Extract the (X, Y) coordinate from the center of the cell holding the provided text.  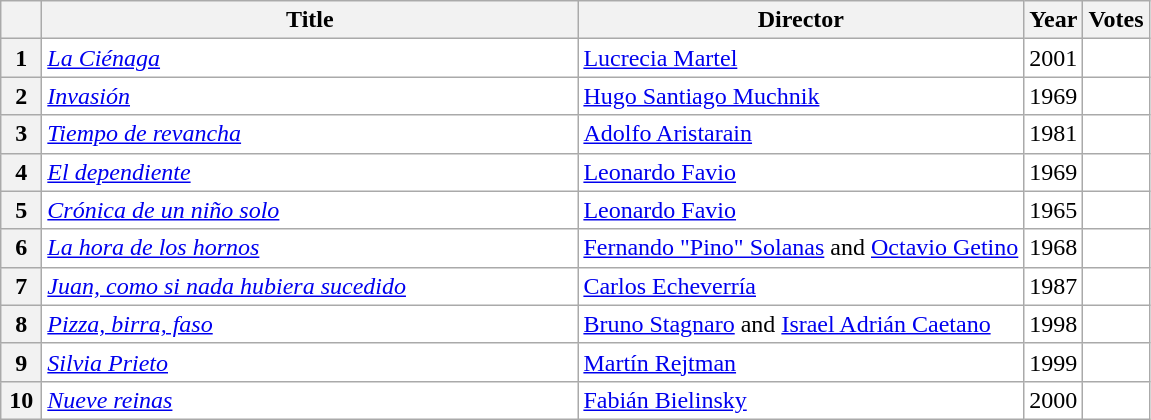
Year (1054, 20)
5 (22, 210)
10 (22, 400)
1968 (1054, 248)
3 (22, 134)
8 (22, 324)
Fabián Bielinsky (801, 400)
2001 (1054, 58)
Carlos Echeverría (801, 286)
4 (22, 172)
Nueve reinas (310, 400)
El dependiente (310, 172)
La Ciénaga (310, 58)
Title (310, 20)
9 (22, 362)
Hugo Santiago Muchnik (801, 96)
1981 (1054, 134)
1 (22, 58)
Votes (1116, 20)
Bruno Stagnaro and Israel Adrián Caetano (801, 324)
Fernando "Pino" Solanas and Octavio Getino (801, 248)
Lucrecia Martel (801, 58)
Invasión (310, 96)
1999 (1054, 362)
Martín Rejtman (801, 362)
2 (22, 96)
Juan, como si nada hubiera sucedido (310, 286)
7 (22, 286)
Silvia Prieto (310, 362)
6 (22, 248)
1965 (1054, 210)
Crónica de un niño solo (310, 210)
Pizza, birra, faso (310, 324)
1998 (1054, 324)
2000 (1054, 400)
Director (801, 20)
Tiempo de revancha (310, 134)
Adolfo Aristarain (801, 134)
La hora de los hornos (310, 248)
1987 (1054, 286)
